Determine the [x, y] coordinate at the center of the cell enclosing the given text.  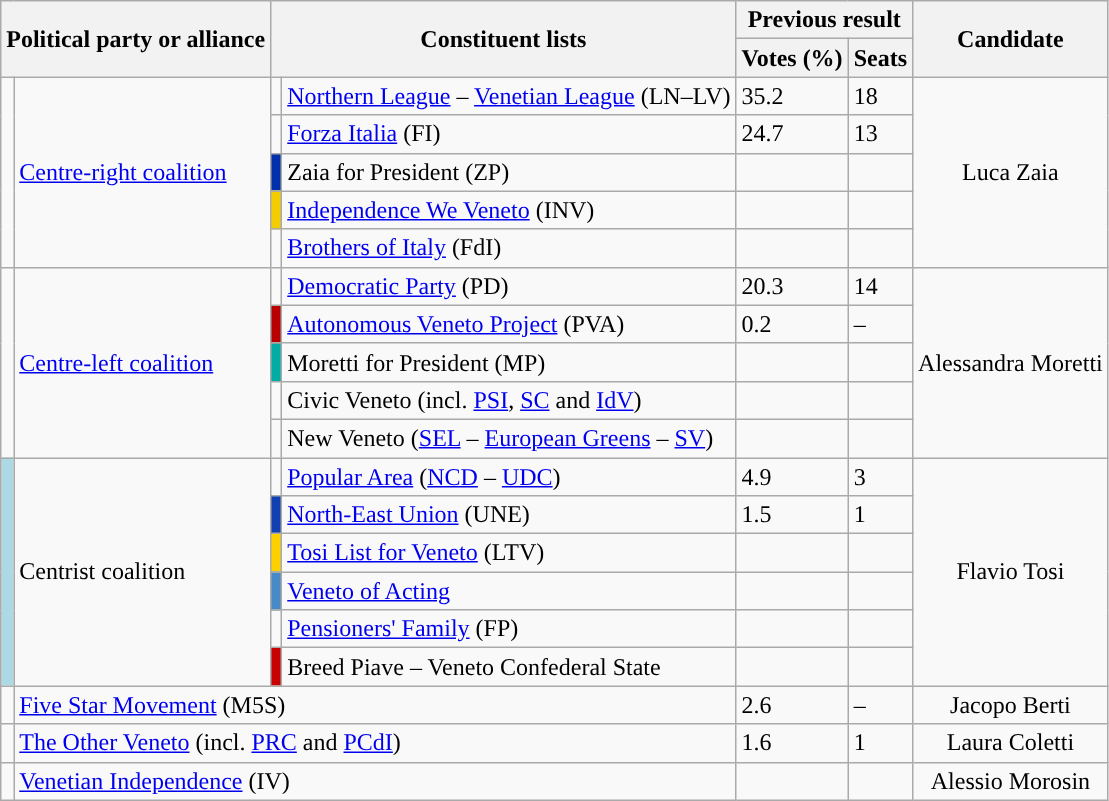
Candidate [1011, 39]
Northern League – Venetian League (LN–LV) [509, 96]
Zaia for President (ZP) [509, 172]
2.6 [792, 705]
Centrist coalition [142, 572]
Centre-left coalition [142, 362]
18 [880, 96]
1.5 [792, 515]
Votes (%) [792, 58]
Flavio Tosi [1011, 572]
Luca Zaia [1011, 172]
24.7 [792, 134]
Laura Coletti [1011, 743]
4.9 [792, 477]
1.6 [792, 743]
Independence We Veneto (INV) [509, 210]
Alessandra Moretti [1011, 362]
Brothers of Italy (FdI) [509, 248]
New Veneto (SEL – European Greens – SV) [509, 438]
Veneto of Acting [509, 591]
Pensioners' Family (FP) [509, 629]
The Other Veneto (incl. PRC and PCdI) [375, 743]
Political party or alliance [136, 39]
Civic Veneto (incl. PSI, SC and IdV) [509, 400]
Venetian Independence (IV) [375, 781]
14 [880, 286]
North-East Union (UNE) [509, 515]
0.2 [792, 324]
Previous result [824, 20]
Alessio Morosin [1011, 781]
Autonomous Veneto Project (PVA) [509, 324]
3 [880, 477]
Popular Area (NCD – UDC) [509, 477]
Constituent lists [504, 39]
13 [880, 134]
Jacopo Berti [1011, 705]
Centre-right coalition [142, 172]
Tosi List for Veneto (LTV) [509, 553]
Democratic Party (PD) [509, 286]
Forza Italia (FI) [509, 134]
Moretti for President (MP) [509, 362]
35.2 [792, 96]
Five Star Movement (M5S) [375, 705]
Seats [880, 58]
Breed Piave – Veneto Confederal State [509, 667]
20.3 [792, 286]
